Return the [x, y] coordinate for the center point of the cell that contains the specified text.  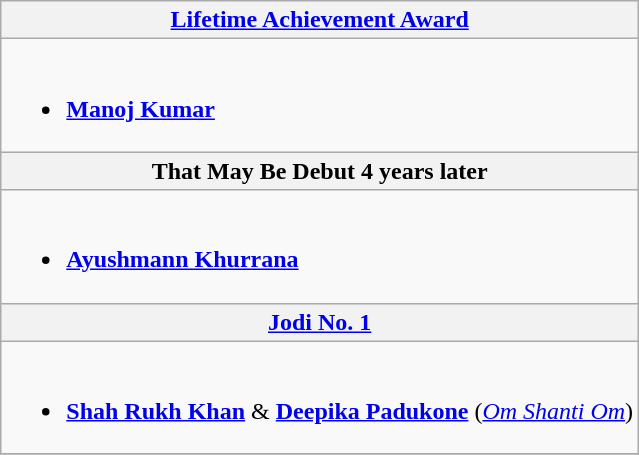
Manoj Kumar [320, 96]
Shah Rukh Khan & Deepika Padukone (Om Shanti Om) [320, 398]
Jodi No. 1 [320, 322]
That May Be Debut 4 years later [320, 171]
Ayushmann Khurrana [320, 246]
Lifetime Achievement Award [320, 20]
